Output the (x, y) coordinate of the center of the cell containing the given text.  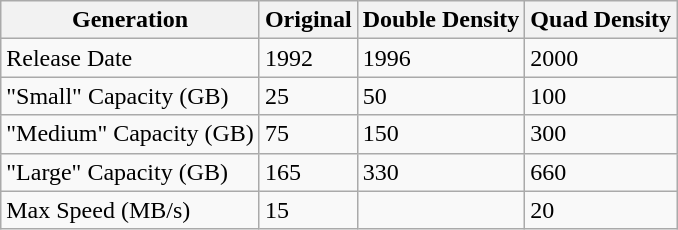
165 (308, 172)
Double Density (441, 20)
20 (601, 210)
25 (308, 96)
100 (601, 96)
150 (441, 134)
Quad Density (601, 20)
50 (441, 96)
Original (308, 20)
330 (441, 172)
Generation (130, 20)
300 (601, 134)
1992 (308, 58)
2000 (601, 58)
75 (308, 134)
1996 (441, 58)
Max Speed (MB/s) (130, 210)
660 (601, 172)
"Small" Capacity (GB) (130, 96)
15 (308, 210)
"Medium" Capacity (GB) (130, 134)
"Large" Capacity (GB) (130, 172)
Release Date (130, 58)
